Scan for the cell matching the given text and deliver its (x, y) coordinate at center. 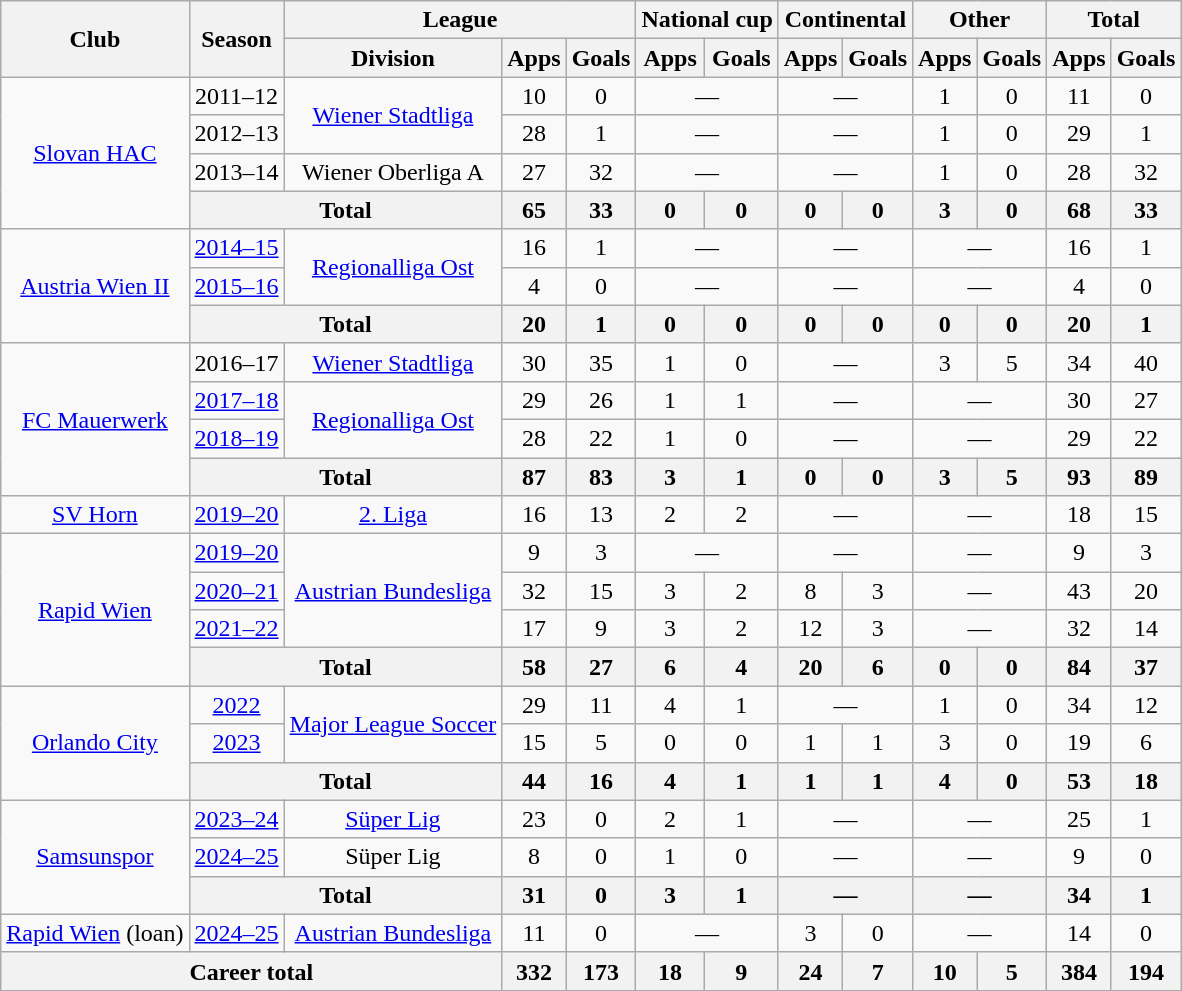
87 (534, 477)
25 (1079, 819)
Club (95, 39)
24 (810, 971)
FC Mauerwerk (95, 419)
35 (601, 362)
Samsunspor (95, 857)
Career total (252, 971)
44 (534, 781)
2013–14 (236, 172)
Division (393, 58)
Major League Soccer (393, 724)
43 (1079, 591)
2021–22 (236, 629)
84 (1079, 667)
Rapid Wien (loan) (95, 933)
53 (1079, 781)
26 (601, 400)
173 (601, 971)
83 (601, 477)
58 (534, 667)
Slovan HAC (95, 153)
Continental (845, 20)
2015–16 (236, 286)
Season (236, 39)
Rapid Wien (95, 610)
League (460, 20)
Wiener Oberliga A (393, 172)
2017–18 (236, 400)
SV Horn (95, 515)
2023 (236, 743)
37 (1146, 667)
2011–12 (236, 96)
2018–19 (236, 438)
2014–15 (236, 248)
40 (1146, 362)
2. Liga (393, 515)
13 (601, 515)
332 (534, 971)
2023–24 (236, 819)
68 (1079, 210)
19 (1079, 743)
89 (1146, 477)
2016–17 (236, 362)
384 (1079, 971)
65 (534, 210)
17 (534, 629)
31 (534, 895)
93 (1079, 477)
Austria Wien II (95, 286)
23 (534, 819)
National cup (707, 20)
2012–13 (236, 134)
Orlando City (95, 743)
2020–21 (236, 591)
194 (1146, 971)
2022 (236, 705)
7 (878, 971)
Other (980, 20)
